Determine the (x, y) coordinate at the center of the cell enclosing the given text.  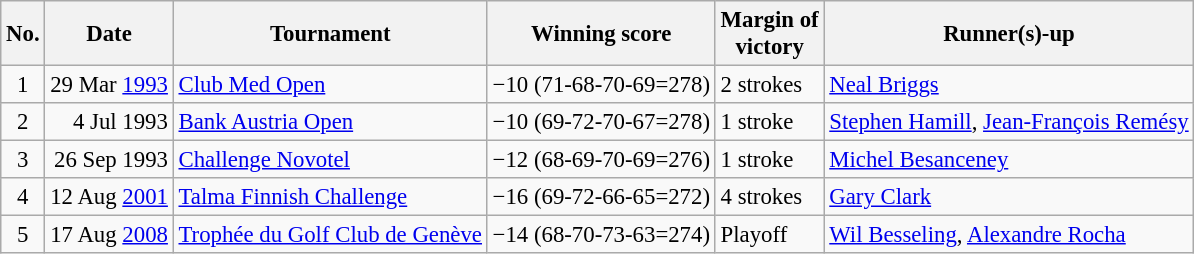
No. (23, 34)
5 (23, 235)
Talma Finnish Challenge (330, 197)
4 (23, 197)
17 Aug 2008 (109, 235)
4 strokes (770, 197)
2 (23, 122)
Neal Briggs (1009, 85)
4 Jul 1993 (109, 122)
2 strokes (770, 85)
Wil Besseling, Alexandre Rocha (1009, 235)
Michel Besanceney (1009, 160)
1 (23, 85)
Margin ofvictory (770, 34)
12 Aug 2001 (109, 197)
26 Sep 1993 (109, 160)
Stephen Hamill, Jean-François Remésy (1009, 122)
Date (109, 34)
3 (23, 160)
Playoff (770, 235)
Bank Austria Open (330, 122)
29 Mar 1993 (109, 85)
−10 (71-68-70-69=278) (601, 85)
Runner(s)-up (1009, 34)
−14 (68-70-73-63=274) (601, 235)
Winning score (601, 34)
Challenge Novotel (330, 160)
−12 (68-69-70-69=276) (601, 160)
Gary Clark (1009, 197)
Trophée du Golf Club de Genève (330, 235)
−16 (69-72-66-65=272) (601, 197)
Club Med Open (330, 85)
−10 (69-72-70-67=278) (601, 122)
Tournament (330, 34)
